Identify which cell holds the provided text, then report its (X, Y) central coordinate. 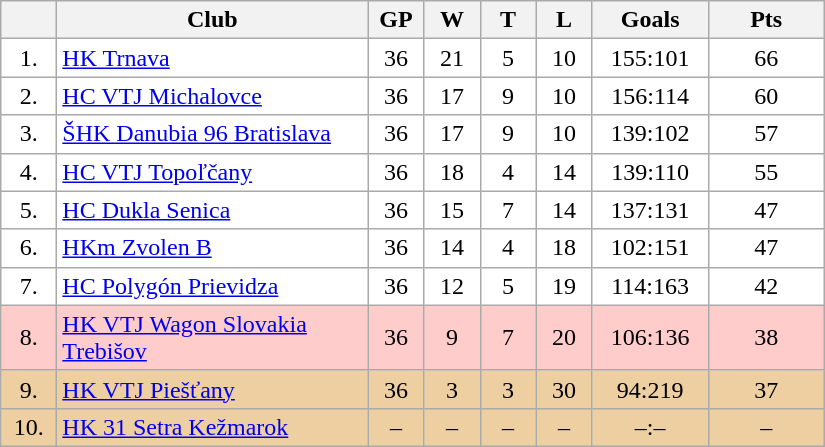
30 (564, 389)
60 (766, 96)
HK VTJ Wagon Slovakia Trebišov (212, 338)
6. (29, 248)
10. (29, 427)
102:151 (650, 248)
139:110 (650, 172)
1. (29, 58)
HC VTJ Michalovce (212, 96)
2. (29, 96)
GP (396, 20)
HC VTJ Topoľčany (212, 172)
57 (766, 134)
8. (29, 338)
7. (29, 286)
HK Trnava (212, 58)
94:219 (650, 389)
HKm Zvolen B (212, 248)
37 (766, 389)
Goals (650, 20)
Club (212, 20)
Pts (766, 20)
HC Polygón Prievidza (212, 286)
T (508, 20)
139:102 (650, 134)
156:114 (650, 96)
W (452, 20)
HK 31 Setra Kežmarok (212, 427)
4. (29, 172)
9. (29, 389)
66 (766, 58)
5. (29, 210)
38 (766, 338)
L (564, 20)
HC Dukla Senica (212, 210)
137:131 (650, 210)
ŠHK Danubia 96 Bratislava (212, 134)
–:– (650, 427)
21 (452, 58)
155:101 (650, 58)
55 (766, 172)
114:163 (650, 286)
19 (564, 286)
HK VTJ Piešťany (212, 389)
42 (766, 286)
12 (452, 286)
15 (452, 210)
3. (29, 134)
106:136 (650, 338)
20 (564, 338)
